Identify which cell holds the provided text, then report its (X, Y) central coordinate. 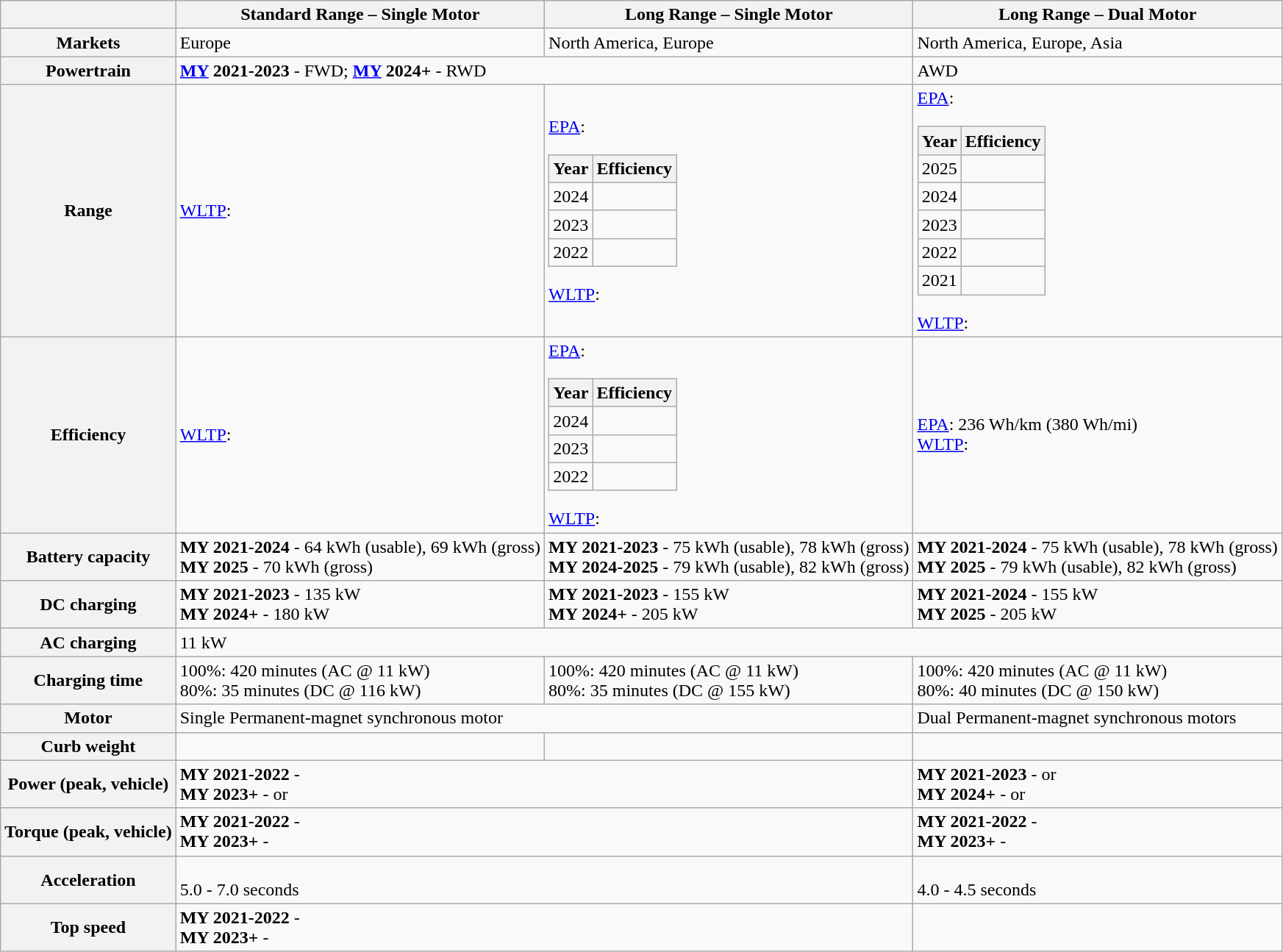
MY 2021-2024 - 155 kWMY 2025 - 205 kW (1097, 604)
Standard Range – Single Motor (360, 15)
100%: 420 minutes (AC @ 11 kW)80%: 35 minutes (DC @ 155 kW) (729, 681)
Motor (88, 718)
MY 2021-2023 - 75 kWh (usable), 78 kWh (gross)MY 2024-2025 - 79 kWh (usable), 82 kWh (gross) (729, 557)
Torque (peak, vehicle) (88, 832)
DC charging (88, 604)
Acceleration (88, 879)
5.0 - 7.0 seconds (544, 879)
Europe (360, 43)
100%: 420 minutes (AC @ 11 kW)80%: 35 minutes (DC @ 116 kW) (360, 681)
Charging time (88, 681)
MY 2021-2023 - 135 kWMY 2024+ - 180 kW (360, 604)
MY 2021-2022 - MY 2023+ - or (544, 784)
MY 2021-2023 - FWD; MY 2024+ - RWD (544, 71)
Markets (88, 43)
Dual Permanent-magnet synchronous motors (1097, 718)
MY 2021-2024 - 64 kWh (usable), 69 kWh (gross)MY 2025 - 70 kWh (gross) (360, 557)
MY 2021-2023 - 155 kWMY 2024+ - 205 kW (729, 604)
2025 (940, 168)
Powertrain (88, 71)
North America, Europe (729, 43)
AC charging (88, 643)
Top speed (88, 928)
Power (peak, vehicle) (88, 784)
EPA: 236 Wh/km (380 Wh/mi)WLTP: (1097, 435)
Long Range – Dual Motor (1097, 15)
AWD (1097, 71)
Range (88, 210)
Curb weight (88, 746)
North America, Europe, Asia (1097, 43)
11 kW (729, 643)
Battery capacity (88, 557)
Single Permanent-magnet synchronous motor (544, 718)
EPA: Year Efficiency 2025 2024 2023 2022 2021 WLTP: (1097, 210)
MY 2021-2024 - 75 kWh (usable), 78 kWh (gross)MY 2025 - 79 kWh (usable), 82 kWh (gross) (1097, 557)
100%: 420 minutes (AC @ 11 kW)80%: 40 minutes (DC @ 150 kW) (1097, 681)
4.0 - 4.5 seconds (1097, 879)
2021 (940, 281)
MY 2021-2023 - or MY 2024+ - or (1097, 784)
Long Range – Single Motor (729, 15)
